Pinpoint the cell where the given text exists, returning its (X, Y) midpoint coordinate. 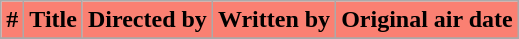
Title (54, 20)
Original air date (428, 20)
# (12, 20)
Directed by (147, 20)
Written by (274, 20)
